Determine the [x, y] coordinate at the center of the cell enclosing the given text.  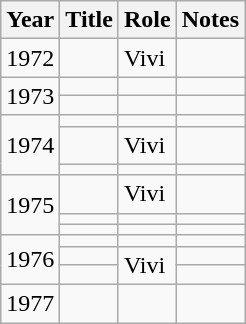
Notes [210, 20]
1974 [30, 145]
Role [147, 20]
1973 [30, 96]
1972 [30, 58]
Year [30, 20]
1976 [30, 260]
1977 [30, 303]
1975 [30, 205]
Title [90, 20]
